Find where the given text appears and provide that cell's center as (X, Y) coordinate. 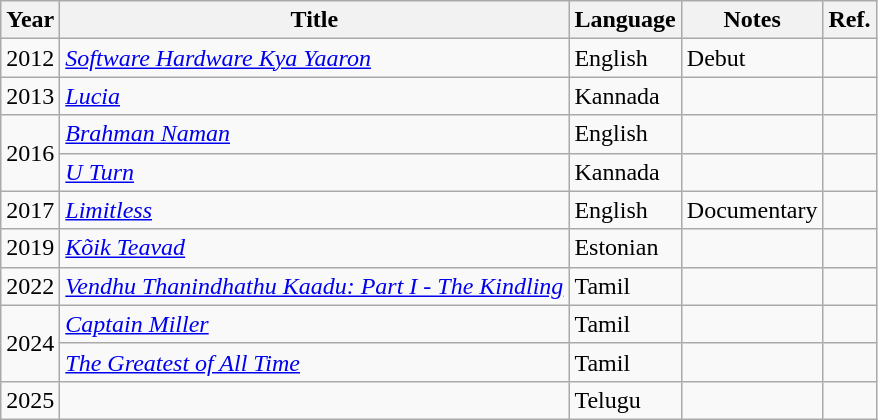
2016 (30, 153)
Language (625, 20)
2019 (30, 248)
2013 (30, 96)
2024 (30, 343)
Title (314, 20)
Vendhu Thanindhathu Kaadu: Part I - The Kindling (314, 286)
U Turn (314, 172)
Notes (752, 20)
2017 (30, 210)
Year (30, 20)
Software Hardware Kya Yaaron (314, 58)
2025 (30, 400)
The Greatest of All Time (314, 362)
Ref. (850, 20)
Debut (752, 58)
Documentary (752, 210)
Lucia (314, 96)
Captain Miller (314, 324)
Brahman Naman (314, 134)
2012 (30, 58)
2022 (30, 286)
Estonian (625, 248)
Kõik Teavad (314, 248)
Telugu (625, 400)
Limitless (314, 210)
